Find where the given text appears and provide that cell's center as [X, Y] coordinate. 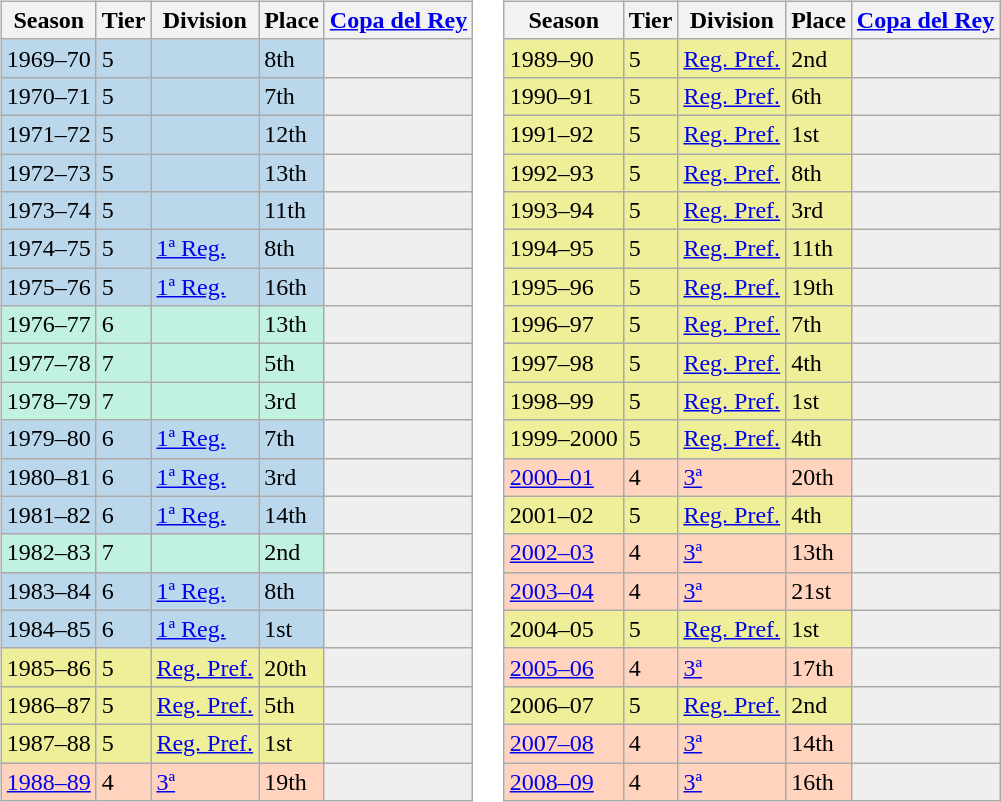
1985–86 [48, 667]
1969–70 [48, 58]
2002–03 [564, 553]
2003–04 [564, 591]
2006–07 [564, 705]
1994–95 [564, 249]
1980–81 [48, 477]
1995–96 [564, 287]
1992–93 [564, 173]
1982–83 [48, 553]
1988–89 [48, 781]
1984–85 [48, 629]
1987–88 [48, 743]
2001–02 [564, 515]
1971–72 [48, 134]
1981–82 [48, 515]
17th [819, 667]
1986–87 [48, 705]
1998–99 [564, 401]
1997–98 [564, 363]
2000–01 [564, 477]
1991–92 [564, 134]
1979–80 [48, 439]
2007–08 [564, 743]
1996–97 [564, 325]
1978–79 [48, 401]
1976–77 [48, 325]
6th [819, 96]
2005–06 [564, 667]
1977–78 [48, 363]
1989–90 [564, 58]
1999–2000 [564, 439]
12th [292, 134]
1973–74 [48, 211]
2008–09 [564, 781]
21st [819, 591]
2004–05 [564, 629]
1983–84 [48, 591]
1972–73 [48, 173]
1993–94 [564, 211]
1970–71 [48, 96]
1975–76 [48, 287]
1974–75 [48, 249]
1990–91 [564, 96]
